Find where the given text appears and provide that cell's center as [X, Y] coordinate. 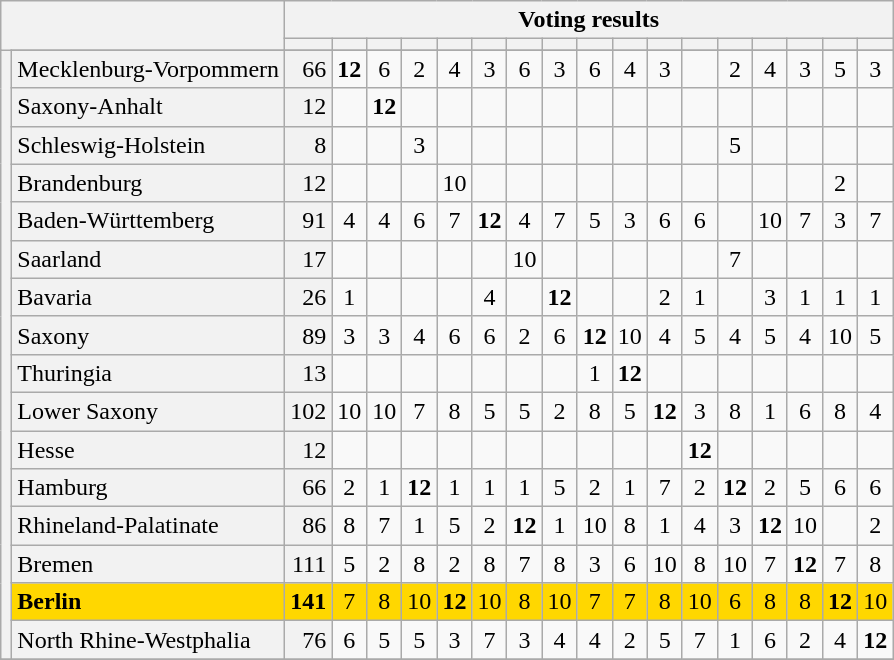
Baden-Württemberg [148, 221]
Bavaria [148, 297]
91 [308, 221]
26 [308, 297]
86 [308, 526]
Hamburg [148, 488]
Saxony [148, 335]
Voting results [589, 20]
13 [308, 373]
Bremen [148, 564]
Mecklenburg-Vorpommern [148, 69]
Lower Saxony [148, 411]
Schleswig-Holstein [148, 145]
89 [308, 335]
Saarland [148, 259]
Thuringia [148, 373]
Rhineland-Palatinate [148, 526]
Berlin [148, 602]
Saxony-Anhalt [148, 107]
141 [308, 602]
North Rhine-Westphalia [148, 640]
102 [308, 411]
17 [308, 259]
Brandenburg [148, 183]
76 [308, 640]
Hesse [148, 449]
111 [308, 564]
